Return (x, y) of the center of cell containing provided text 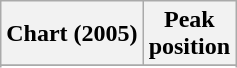
Peakposition (189, 34)
Chart (2005) (72, 34)
